Locate the cell with the specified text and output its (x, y) center coordinate. 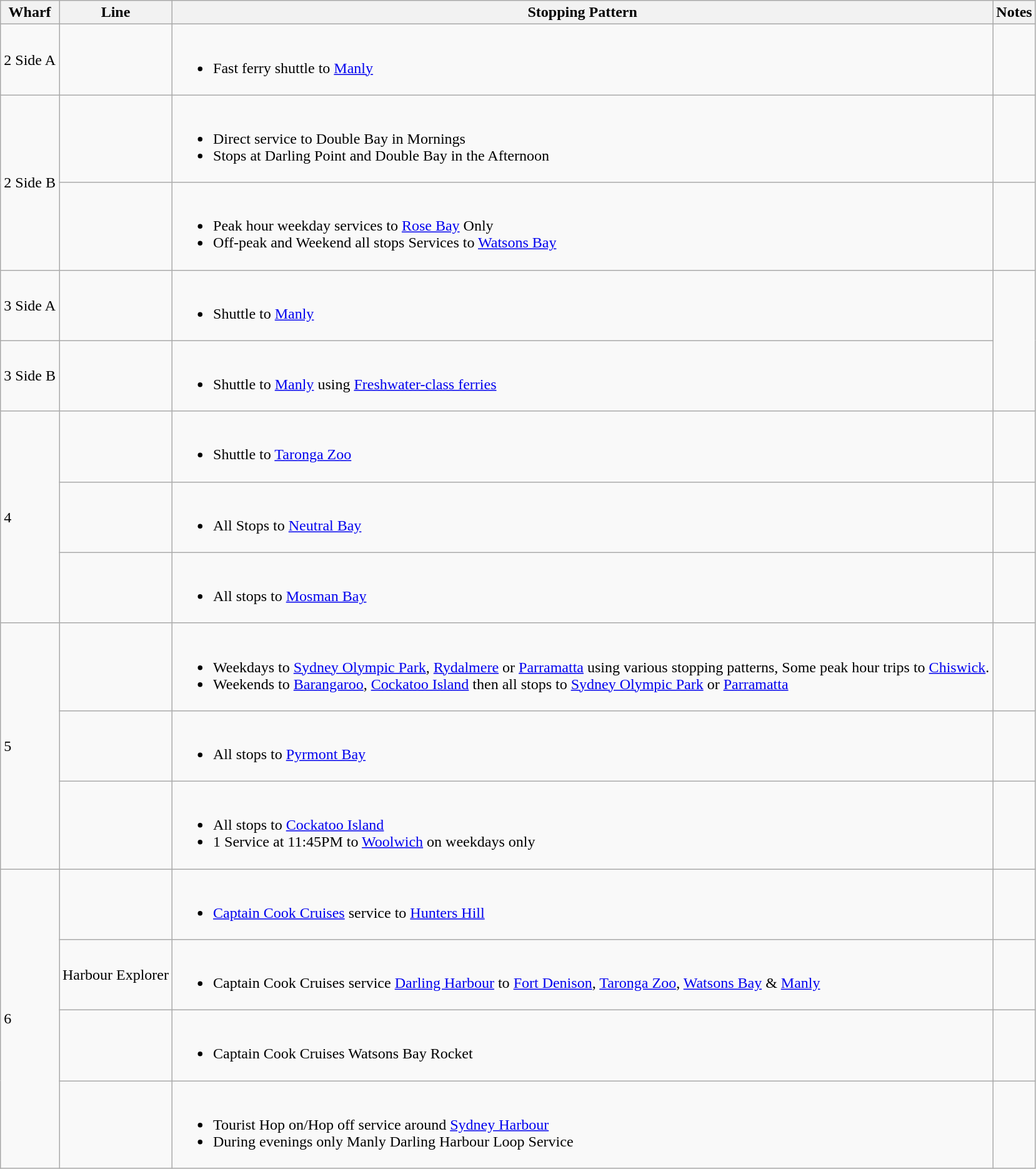
Captain Cook Cruises service to Hunters Hill (582, 903)
Peak hour weekday services to Rose Bay OnlyOff-peak and Weekend all stops Services to Watsons Bay (582, 226)
Shuttle to Manly (582, 305)
5 (30, 746)
All stops to Cockatoo Island1 Service at 11:45PM to Woolwich on weekdays only (582, 825)
4 (30, 517)
Captain Cook Cruises service Darling Harbour to Fort Denison, Taronga Zoo, Watsons Bay & Manly (582, 975)
Line (115, 12)
3 Side B (30, 376)
All stops to Mosman Bay (582, 587)
All stops to Pyrmont Bay (582, 746)
Notes (1014, 12)
Captain Cook Cruises Watsons Bay Rocket (582, 1046)
3 Side A (30, 305)
6 (30, 1018)
Stopping Pattern (582, 12)
Shuttle to Manly using Freshwater-class ferries (582, 376)
2 Side B (30, 182)
Harbour Explorer (115, 975)
Shuttle to Taronga Zoo (582, 446)
2 Side A (30, 60)
Tourist Hop on/Hop off service around Sydney HarbourDuring evenings only Manly Darling Harbour Loop Service (582, 1125)
Fast ferry shuttle to Manly (582, 60)
All Stops to Neutral Bay (582, 517)
Wharf (30, 12)
Direct service to Double Bay in MorningsStops at Darling Point and Double Bay in the Afternoon (582, 139)
